Extract the (x, y) coordinate from the center of the cell holding the provided text.  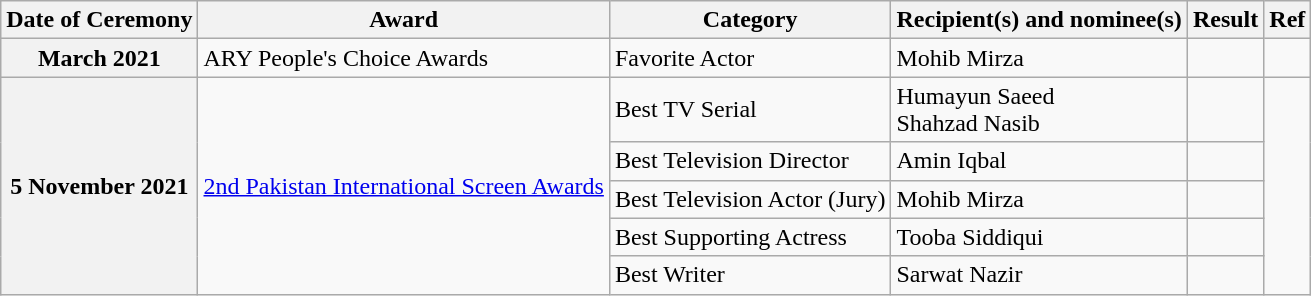
ARY People's Choice Awards (404, 58)
Best TV Serial (750, 110)
March 2021 (100, 58)
2nd Pakistan International Screen Awards (404, 186)
Date of Ceremony (100, 20)
Best Writer (750, 275)
Sarwat Nazir (1039, 275)
Award (404, 20)
Amin Iqbal (1039, 161)
Result (1225, 20)
5 November 2021 (100, 186)
Category (750, 20)
Favorite Actor (750, 58)
Humayun Saeed Shahzad Nasib (1039, 110)
Best Supporting Actress (750, 237)
Best Television Director (750, 161)
Ref (1288, 20)
Best Television Actor (Jury) (750, 199)
Tooba Siddiqui (1039, 237)
Recipient(s) and nominee(s) (1039, 20)
